Detect which cell encompasses the target text, then output its (x, y) center coordinate. 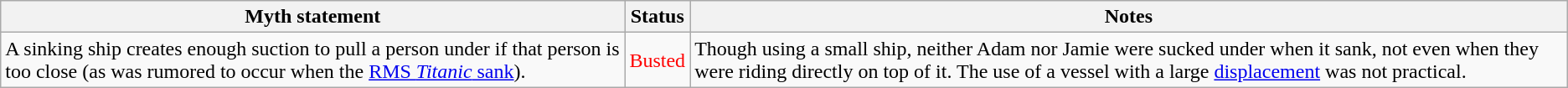
Busted (658, 60)
Myth statement (313, 17)
Notes (1129, 17)
A sinking ship creates enough suction to pull a person under if that person is too close (as was rumored to occur when the RMS Titanic sank). (313, 60)
Status (658, 17)
